Provide the [X, Y] coordinate of the cell's center where the given text is located.  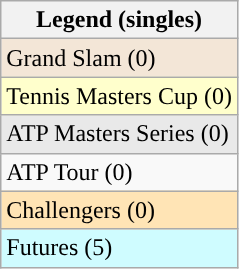
Futures (5) [120, 248]
ATP Masters Series (0) [120, 134]
Grand Slam (0) [120, 58]
Tennis Masters Cup (0) [120, 96]
Legend (singles) [120, 20]
ATP Tour (0) [120, 172]
Challengers (0) [120, 210]
